Find where the given text appears and provide that cell's center as [X, Y] coordinate. 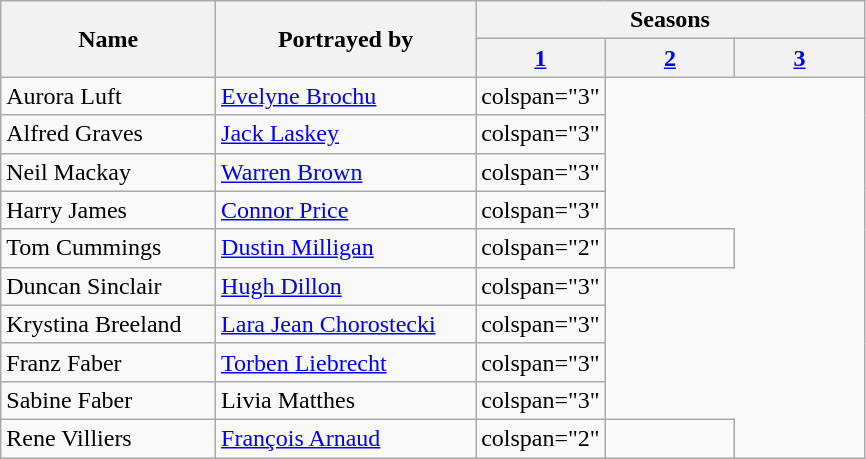
Torben Liebrecht [346, 362]
Harry James [108, 210]
Sabine Faber [108, 400]
Tom Cummings [108, 248]
Krystina Breeland [108, 324]
Warren Brown [346, 172]
Duncan Sinclair [108, 286]
Neil Mackay [108, 172]
Portrayed by [346, 39]
Alfred Graves [108, 134]
François Arnaud [346, 438]
Dustin Milligan [346, 248]
Hugh Dillon [346, 286]
Name [108, 39]
Livia Matthes [346, 400]
Aurora Luft [108, 96]
Connor Price [346, 210]
2 [670, 58]
Lara Jean Chorostecki [346, 324]
Evelyne Brochu [346, 96]
Jack Laskey [346, 134]
Franz Faber [108, 362]
3 [800, 58]
Seasons [670, 20]
1 [541, 58]
Rene Villiers [108, 438]
